Determine the [x, y] coordinate at the center of the cell enclosing the given text.  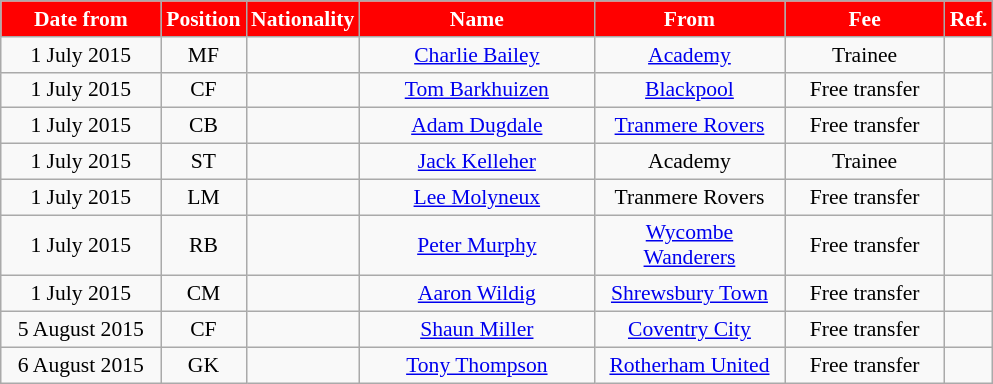
Adam Dugdale [476, 126]
GK [204, 365]
Ref. [969, 19]
Date from [81, 19]
From [689, 19]
Name [476, 19]
ST [204, 162]
LM [204, 197]
Fee [865, 19]
CM [204, 294]
MF [204, 55]
6 August 2015 [81, 365]
Blackpool [689, 90]
Tom Barkhuizen [476, 90]
CB [204, 126]
Position [204, 19]
Aaron Wildig [476, 294]
Peter Murphy [476, 246]
Nationality [302, 19]
Tony Thompson [476, 365]
Charlie Bailey [476, 55]
Rotherham United [689, 365]
RB [204, 246]
Shaun Miller [476, 330]
5 August 2015 [81, 330]
Jack Kelleher [476, 162]
Wycombe Wanderers [689, 246]
Coventry City [689, 330]
Shrewsbury Town [689, 294]
Lee Molyneux [476, 197]
